For the text-containing cell, return its midpoint in (X, Y) coordinate format. 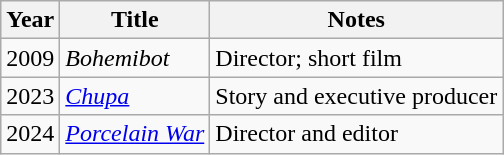
Year (30, 20)
Bohemibot (135, 58)
Director and editor (356, 134)
2009 (30, 58)
Director; short film (356, 58)
Notes (356, 20)
2024 (30, 134)
Chupa (135, 96)
Title (135, 20)
Story and executive producer (356, 96)
2023 (30, 96)
Porcelain War (135, 134)
